Detect which cell encompasses the target text, then output its (x, y) center coordinate. 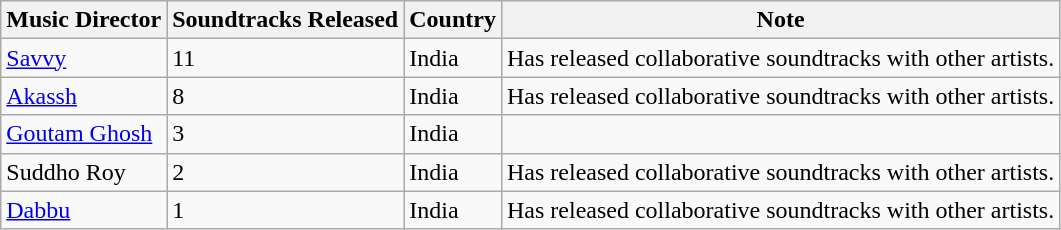
Akassh (84, 96)
Suddho Roy (84, 172)
Dabbu (84, 210)
Music Director (84, 20)
Note (780, 20)
1 (286, 210)
Savvy (84, 58)
Goutam Ghosh (84, 134)
3 (286, 134)
Soundtracks Released (286, 20)
Country (453, 20)
8 (286, 96)
11 (286, 58)
2 (286, 172)
